Return the [x, y] coordinate for the center point of the cell that contains the specified text.  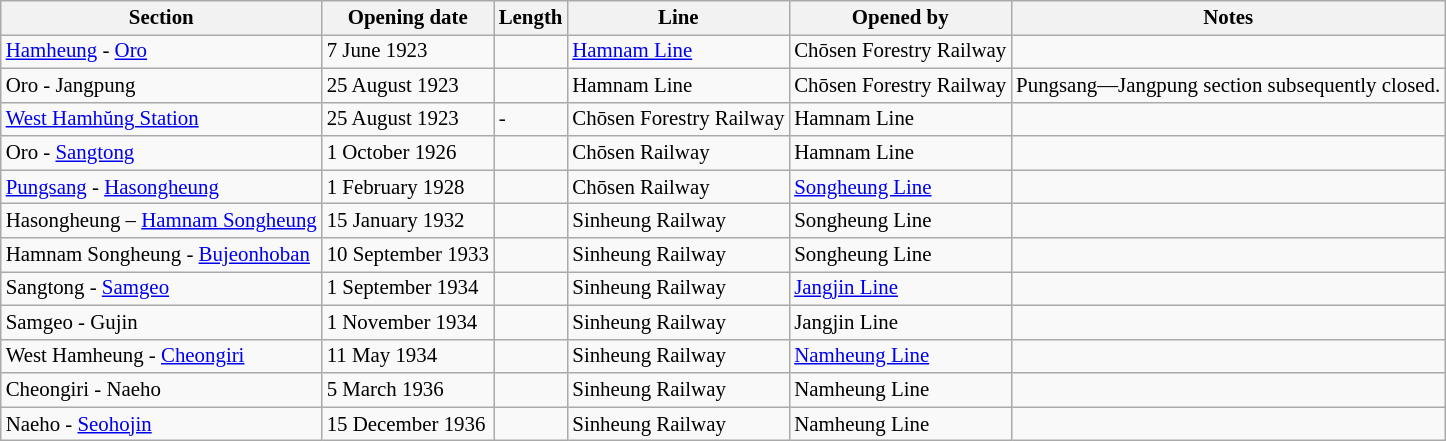
10 September 1933 [408, 255]
West Hamheung - Cheongiri [162, 356]
- [531, 119]
Hasongheung – Hamnam Songheung [162, 221]
15 January 1932 [408, 221]
7 June 1923 [408, 51]
5 March 1936 [408, 390]
West Hamhŭng Station [162, 119]
15 December 1936 [408, 424]
Oro - Sangtong [162, 153]
Section [162, 18]
11 May 1934 [408, 356]
1 February 1928 [408, 187]
Hamnam Songheung - Bujeonhoban [162, 255]
Line [678, 18]
Opening date [408, 18]
Naeho - Seohojin [162, 424]
Sangtong - Samgeo [162, 288]
1 November 1934 [408, 322]
Pungsang - Hasongheung [162, 187]
1 September 1934 [408, 288]
Oro - Jangpung [162, 85]
Cheongiri - Naeho [162, 390]
Samgeo - Gujin [162, 322]
1 October 1926 [408, 153]
Notes [1228, 18]
Pungsang—Jangpung section subsequently closed. [1228, 85]
Opened by [900, 18]
Length [531, 18]
Hamheung - Oro [162, 51]
